Locate the cell with the specified text and output its (x, y) center coordinate. 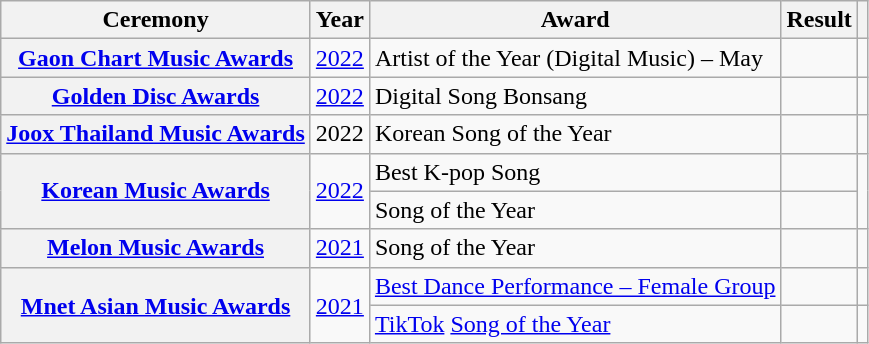
Korean Song of the Year (575, 134)
Melon Music Awards (156, 248)
TikTok Song of the Year (575, 324)
Best K-pop Song (575, 172)
Best Dance Performance – Female Group (575, 286)
Golden Disc Awards (156, 96)
Award (575, 20)
Result (819, 20)
Joox Thailand Music Awards (156, 134)
Korean Music Awards (156, 191)
Artist of the Year (Digital Music) – May (575, 58)
Ceremony (156, 20)
Gaon Chart Music Awards (156, 58)
Year (340, 20)
Mnet Asian Music Awards (156, 305)
Digital Song Bonsang (575, 96)
